Determine the (X, Y) coordinate at the center of the cell enclosing the given text.  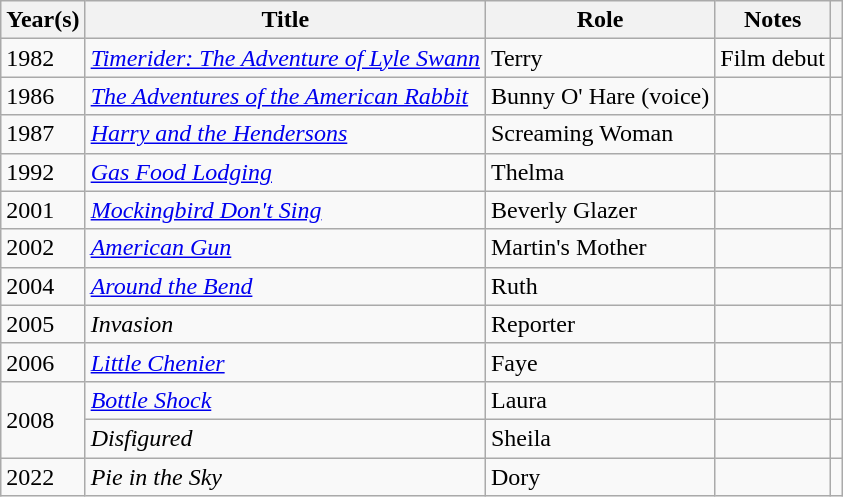
2005 (43, 324)
Gas Food Lodging (285, 172)
American Gun (285, 248)
Mockingbird Don't Sing (285, 210)
Bunny O' Hare (voice) (600, 96)
Reporter (600, 324)
2008 (43, 419)
Laura (600, 400)
Ruth (600, 286)
Around the Bend (285, 286)
Disfigured (285, 438)
Pie in the Sky (285, 477)
Role (600, 20)
Year(s) (43, 20)
Harry and the Hendersons (285, 134)
Bottle Shock (285, 400)
Martin's Mother (600, 248)
Terry (600, 58)
The Adventures of the American Rabbit (285, 96)
Invasion (285, 324)
Screaming Woman (600, 134)
Title (285, 20)
2001 (43, 210)
Film debut (773, 58)
Dory (600, 477)
2022 (43, 477)
1982 (43, 58)
Little Chenier (285, 362)
Sheila (600, 438)
Notes (773, 20)
2002 (43, 248)
2004 (43, 286)
Faye (600, 362)
1987 (43, 134)
2006 (43, 362)
1992 (43, 172)
Beverly Glazer (600, 210)
Thelma (600, 172)
Timerider: The Adventure of Lyle Swann (285, 58)
1986 (43, 96)
